Pinpoint the cell where the given text exists, returning its (x, y) midpoint coordinate. 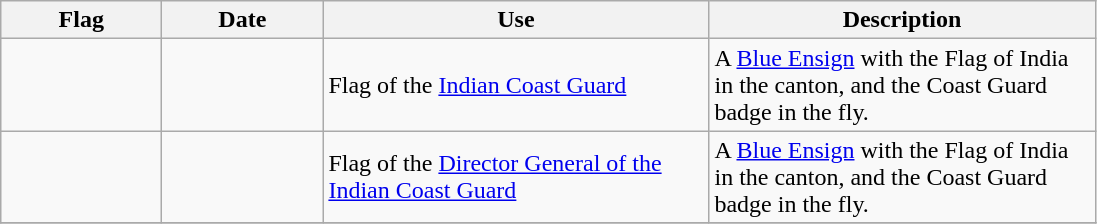
Description (902, 20)
Flag of the Indian Coast Guard (516, 85)
Flag (82, 20)
Use (516, 20)
Date (242, 20)
Flag of the Director General of the Indian Coast Guard (516, 177)
